Extract the (X, Y) coordinate from the center of the cell holding the provided text.  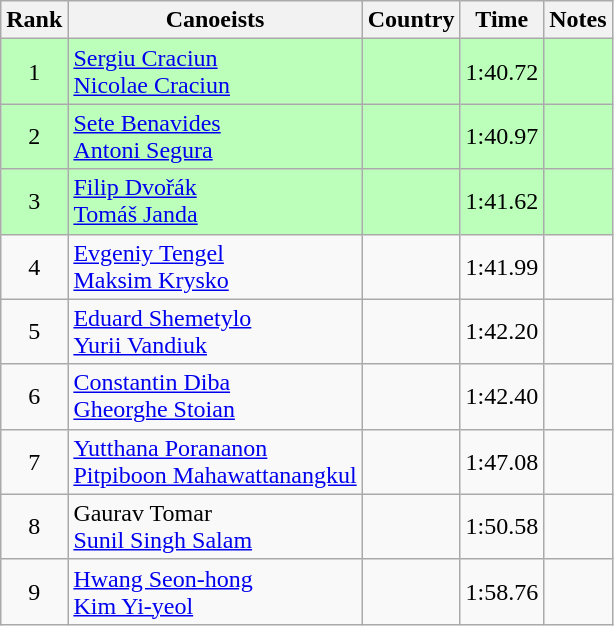
Country (411, 20)
Yutthana PorananonPitpiboon Mahawattanangkul (215, 462)
9 (34, 592)
1:47.08 (502, 462)
1:40.72 (502, 72)
Sergiu CraciunNicolae Craciun (215, 72)
Gaurav TomarSunil Singh Salam (215, 526)
Canoeists (215, 20)
3 (34, 202)
1:42.20 (502, 332)
1:41.99 (502, 266)
1:41.62 (502, 202)
Time (502, 20)
5 (34, 332)
1:58.76 (502, 592)
Rank (34, 20)
Constantin DibaGheorghe Stoian (215, 396)
Eduard ShemetyloYurii Vandiuk (215, 332)
Notes (578, 20)
Sete BenavidesAntoni Segura (215, 136)
8 (34, 526)
Hwang Seon-hongKim Yi-yeol (215, 592)
Evgeniy TengelMaksim Krysko (215, 266)
6 (34, 396)
1:42.40 (502, 396)
7 (34, 462)
1:40.97 (502, 136)
2 (34, 136)
4 (34, 266)
1 (34, 72)
1:50.58 (502, 526)
Filip DvořákTomáš Janda (215, 202)
